Locate the cell with the specified text and output its [X, Y] center coordinate. 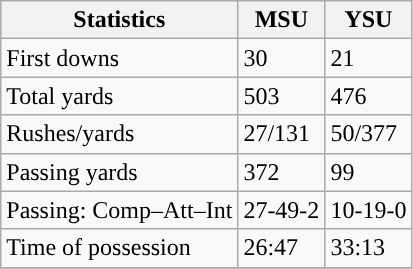
21 [368, 58]
Total yards [120, 96]
Passing yards [120, 172]
503 [282, 96]
Passing: Comp–Att–Int [120, 210]
Statistics [120, 20]
33:13 [368, 248]
27/131 [282, 134]
First downs [120, 58]
26:47 [282, 248]
Time of possession [120, 248]
MSU [282, 20]
Rushes/yards [120, 134]
30 [282, 58]
372 [282, 172]
476 [368, 96]
YSU [368, 20]
99 [368, 172]
50/377 [368, 134]
27-49-2 [282, 210]
10-19-0 [368, 210]
